From the cell containing the given text, extract its center point as (X, Y) coordinate. 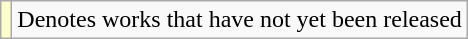
Denotes works that have not yet been released (240, 20)
